Output the (x, y) coordinate of the center of the cell containing the given text.  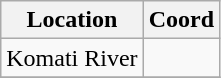
Komati River (72, 58)
Location (72, 20)
Coord (181, 20)
